From the cell containing the given text, extract its center point as (X, Y) coordinate. 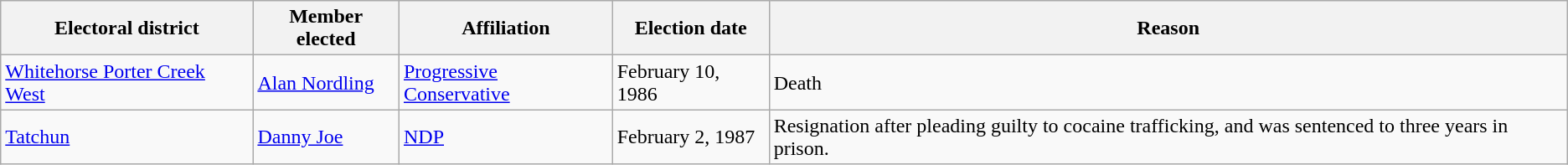
Election date (690, 28)
February 2, 1987 (690, 137)
Member elected (327, 28)
Death (1168, 82)
Whitehorse Porter Creek West (127, 82)
Progressive Conservative (506, 82)
Resignation after pleading guilty to cocaine trafficking, and was sentenced to three years in prison. (1168, 137)
Alan Nordling (327, 82)
Tatchun (127, 137)
Affiliation (506, 28)
Danny Joe (327, 137)
February 10, 1986 (690, 82)
Electoral district (127, 28)
Reason (1168, 28)
NDP (506, 137)
